Detect which cell encompasses the target text, then output its (x, y) center coordinate. 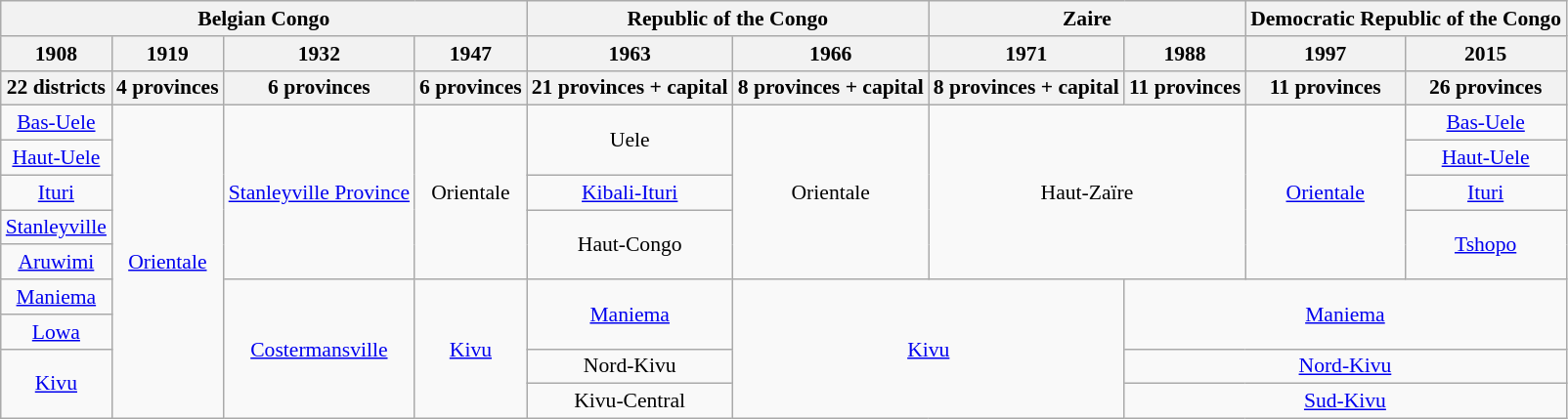
Stanleyville (57, 228)
22 districts (57, 88)
1971 (1026, 54)
Zaire (1087, 19)
1963 (630, 54)
Kivu-Central (630, 401)
1966 (831, 54)
26 provinces (1486, 88)
1932 (319, 54)
21 provinces + capital (630, 88)
1997 (1326, 54)
4 provinces (168, 88)
2015 (1486, 54)
Aruwimi (57, 263)
1919 (168, 54)
Haut-Zaïre (1087, 192)
1988 (1185, 54)
1947 (471, 54)
Democratic Republic of the Congo (1406, 19)
Sud-Kivu (1345, 401)
Uele (630, 141)
Belgian Congo (264, 19)
Lowa (57, 332)
Stanleyville Province (319, 192)
Tshopo (1486, 244)
Costermansville (319, 349)
1908 (57, 54)
Republic of the Congo (727, 19)
Kibali-Ituri (630, 192)
Haut-Congo (630, 244)
